Identify which cell holds the provided text, then report its [X, Y] central coordinate. 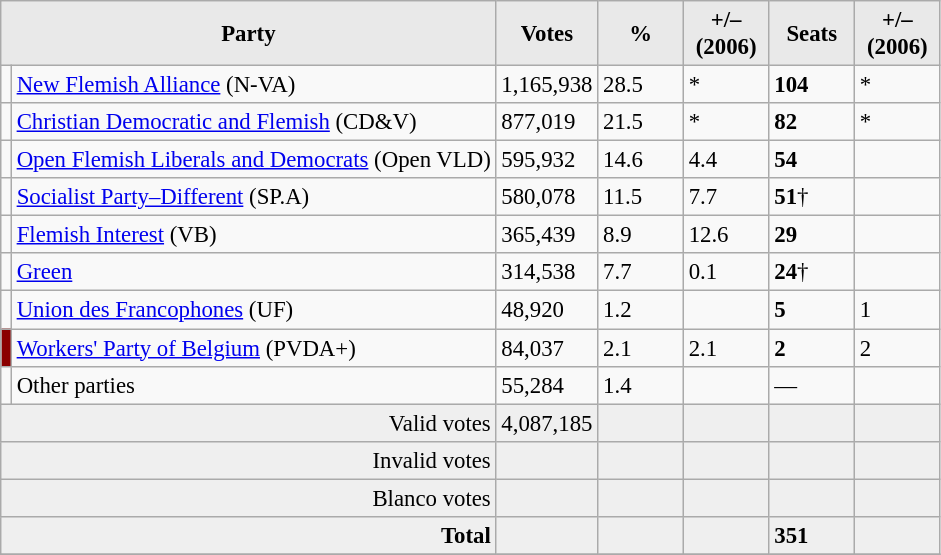
Socialist Party–Different (SP.A) [254, 197]
82 [812, 122]
104 [812, 85]
New Flemish Alliance (N-VA) [254, 85]
351 [812, 536]
595,932 [547, 160]
Blanco votes [248, 498]
51† [812, 197]
84,037 [547, 348]
314,538 [547, 273]
0.1 [726, 273]
54 [812, 160]
21.5 [641, 122]
Total [248, 536]
28.5 [641, 85]
29 [812, 235]
55,284 [547, 385]
4,087,185 [547, 423]
Green [254, 273]
14.6 [641, 160]
Party [248, 34]
1.2 [641, 310]
11.5 [641, 197]
8.9 [641, 235]
% [641, 34]
365,439 [547, 235]
Flemish Interest (VB) [254, 235]
48,920 [547, 310]
1 [898, 310]
— [812, 385]
Votes [547, 34]
580,078 [547, 197]
Invalid votes [248, 460]
1.4 [641, 385]
877,019 [547, 122]
Open Flemish Liberals and Democrats (Open VLD) [254, 160]
12.6 [726, 235]
Union des Francophones (UF) [254, 310]
1,165,938 [547, 85]
Valid votes [248, 423]
Seats [812, 34]
5 [812, 310]
4.4 [726, 160]
Christian Democratic and Flemish (CD&V) [254, 122]
Other parties [254, 385]
24† [812, 273]
Workers' Party of Belgium (PVDA+) [254, 348]
